Output the [X, Y] coordinate of the center of the cell containing the given text.  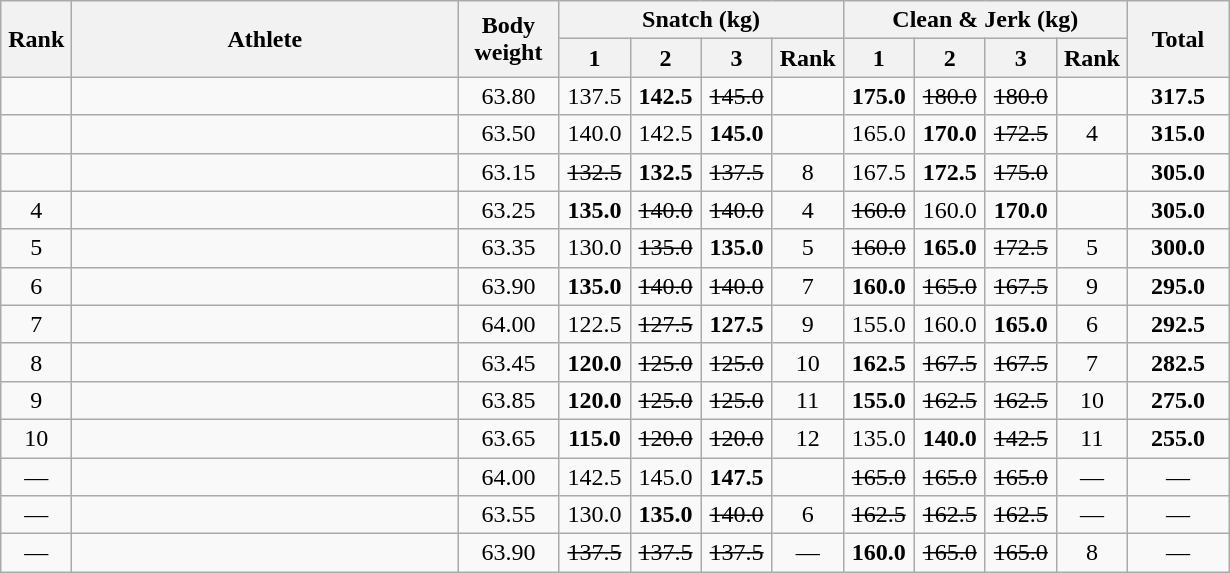
63.15 [508, 172]
63.65 [508, 438]
147.5 [736, 477]
315.0 [1178, 134]
122.5 [594, 324]
282.5 [1178, 362]
Athlete [265, 39]
63.55 [508, 515]
63.50 [508, 134]
Snatch (kg) [701, 20]
115.0 [594, 438]
Total [1178, 39]
63.85 [508, 400]
Body weight [508, 39]
295.0 [1178, 286]
275.0 [1178, 400]
255.0 [1178, 438]
63.35 [508, 248]
292.5 [1178, 324]
12 [808, 438]
63.80 [508, 96]
63.45 [508, 362]
317.5 [1178, 96]
300.0 [1178, 248]
Clean & Jerk (kg) [985, 20]
63.25 [508, 210]
